Capture the cell that displays the provided text and extract its [x, y] central coordinate. 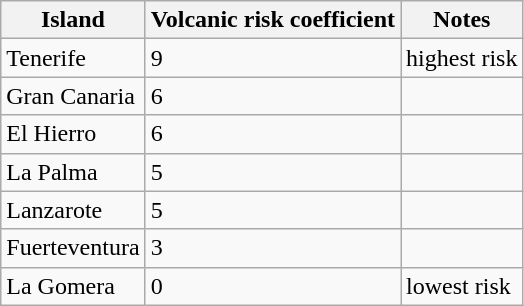
Gran Canaria [73, 96]
highest risk [462, 58]
Island [73, 20]
La Gomera [73, 286]
lowest risk [462, 286]
0 [272, 286]
Volcanic risk coefficient [272, 20]
La Palma [73, 172]
Fuerteventura [73, 248]
El Hierro [73, 134]
9 [272, 58]
Lanzarote [73, 210]
Tenerife [73, 58]
Notes [462, 20]
3 [272, 248]
